Extract the [x, y] coordinate from the center of the cell holding the provided text.  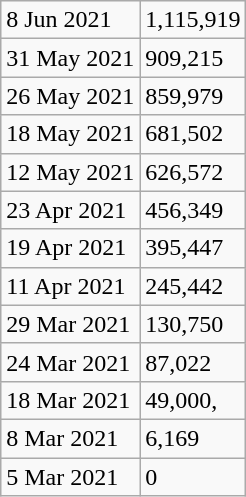
5 Mar 2021 [70, 477]
859,979 [193, 96]
909,215 [193, 58]
11 Apr 2021 [70, 286]
8 Jun 2021 [70, 20]
49,000, [193, 400]
19 Apr 2021 [70, 248]
6,169 [193, 438]
31 May 2021 [70, 58]
29 Mar 2021 [70, 324]
0 [193, 477]
130,750 [193, 324]
24 Mar 2021 [70, 362]
245,442 [193, 286]
18 Mar 2021 [70, 400]
87,022 [193, 362]
626,572 [193, 172]
12 May 2021 [70, 172]
395,447 [193, 248]
18 May 2021 [70, 134]
456,349 [193, 210]
1,115,919 [193, 20]
26 May 2021 [70, 96]
23 Apr 2021 [70, 210]
681,502 [193, 134]
8 Mar 2021 [70, 438]
